Capture the cell that displays the provided text and extract its [X, Y] central coordinate. 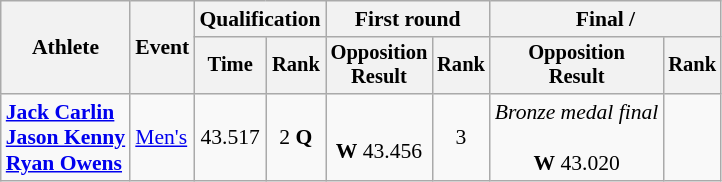
2 Q [296, 138]
Qualification [260, 19]
3 [461, 138]
Jack CarlinJason KennyRyan Owens [66, 138]
First round [408, 19]
Men's [162, 138]
Event [162, 48]
Bronze medal finalW 43.020 [577, 138]
Final / [606, 19]
43.517 [230, 138]
Time [230, 66]
Athlete [66, 48]
W 43.456 [380, 138]
